Identify which cell holds the provided text, then report its (x, y) central coordinate. 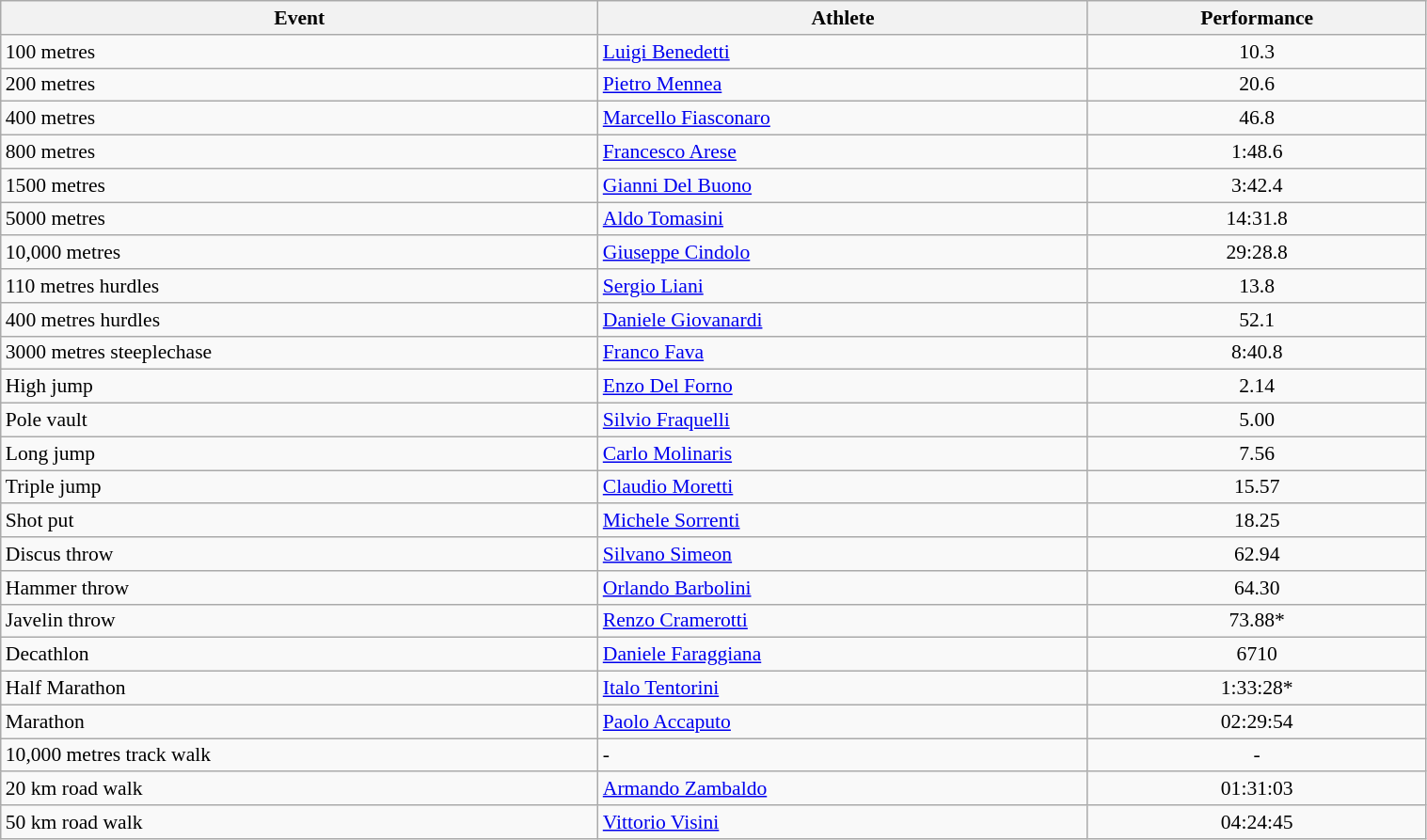
20.6 (1257, 85)
Paolo Accaputo (843, 721)
Shot put (299, 521)
5000 metres (299, 219)
20 km road walk (299, 789)
Silvio Fraquelli (843, 420)
Orlando Barbolini (843, 588)
15.57 (1257, 487)
Half Marathon (299, 689)
Pietro Mennea (843, 85)
High jump (299, 387)
400 metres (299, 119)
110 metres hurdles (299, 286)
Performance (1257, 18)
6710 (1257, 655)
Triple jump (299, 487)
50 km road walk (299, 822)
800 metres (299, 152)
29:28.8 (1257, 253)
Gianni Del Buono (843, 185)
2.14 (1257, 387)
Aldo Tomasini (843, 219)
Athlete (843, 18)
Discus throw (299, 554)
3000 metres steeplechase (299, 353)
Giuseppe Cindolo (843, 253)
Marcello Fiasconaro (843, 119)
Long jump (299, 453)
Armando Zambaldo (843, 789)
400 metres hurdles (299, 320)
46.8 (1257, 119)
14:31.8 (1257, 219)
8:40.8 (1257, 353)
Sergio Liani (843, 286)
73.88* (1257, 621)
Hammer throw (299, 588)
Silvano Simeon (843, 554)
Michele Sorrenti (843, 521)
5.00 (1257, 420)
01:31:03 (1257, 789)
Carlo Molinaris (843, 453)
Francesco Arese (843, 152)
Claudio Moretti (843, 487)
10,000 metres (299, 253)
18.25 (1257, 521)
1500 metres (299, 185)
3:42.4 (1257, 185)
64.30 (1257, 588)
Daniele Faraggiana (843, 655)
62.94 (1257, 554)
Daniele Giovanardi (843, 320)
Italo Tentorini (843, 689)
Marathon (299, 721)
02:29:54 (1257, 721)
Luigi Benedetti (843, 52)
Enzo Del Forno (843, 387)
Pole vault (299, 420)
52.1 (1257, 320)
Vittorio Visini (843, 822)
7.56 (1257, 453)
Renzo Cramerotti (843, 621)
Javelin throw (299, 621)
Decathlon (299, 655)
200 metres (299, 85)
13.8 (1257, 286)
1:48.6 (1257, 152)
10.3 (1257, 52)
100 metres (299, 52)
1:33:28* (1257, 689)
04:24:45 (1257, 822)
Event (299, 18)
Franco Fava (843, 353)
10,000 metres track walk (299, 755)
